Pinpoint the cell where the given text exists, returning its (x, y) midpoint coordinate. 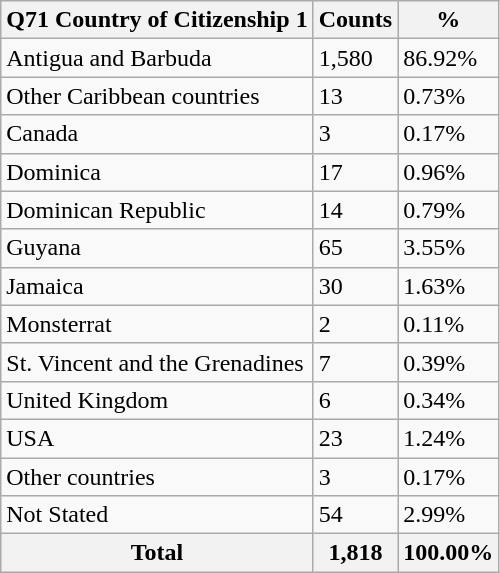
14 (355, 210)
% (448, 20)
1,818 (355, 553)
Dominican Republic (157, 210)
30 (355, 286)
0.34% (448, 400)
Dominica (157, 172)
2.99% (448, 515)
1.63% (448, 286)
Monsterrat (157, 324)
USA (157, 438)
Not Stated (157, 515)
23 (355, 438)
6 (355, 400)
13 (355, 96)
1.24% (448, 438)
100.00% (448, 553)
Other countries (157, 477)
0.96% (448, 172)
17 (355, 172)
1,580 (355, 58)
St. Vincent and the Grenadines (157, 362)
Other Caribbean countries (157, 96)
0.79% (448, 210)
Canada (157, 134)
Counts (355, 20)
0.39% (448, 362)
Antigua and Barbuda (157, 58)
3.55% (448, 248)
7 (355, 362)
Total (157, 553)
2 (355, 324)
Jamaica (157, 286)
Guyana (157, 248)
86.92% (448, 58)
0.73% (448, 96)
Q71 Country of Citizenship 1 (157, 20)
0.11% (448, 324)
65 (355, 248)
54 (355, 515)
United Kingdom (157, 400)
